Locate the cell with the specified text and output its (x, y) center coordinate. 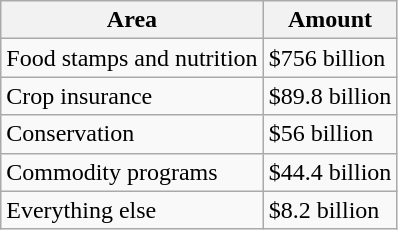
Area (132, 20)
Commodity programs (132, 172)
$8.2 billion (330, 210)
Conservation (132, 134)
$89.8 billion (330, 96)
$56 billion (330, 134)
$44.4 billion (330, 172)
Amount (330, 20)
$756 billion (330, 58)
Food stamps and nutrition (132, 58)
Everything else (132, 210)
Crop insurance (132, 96)
